Pinpoint the cell where the given text exists, returning its (X, Y) midpoint coordinate. 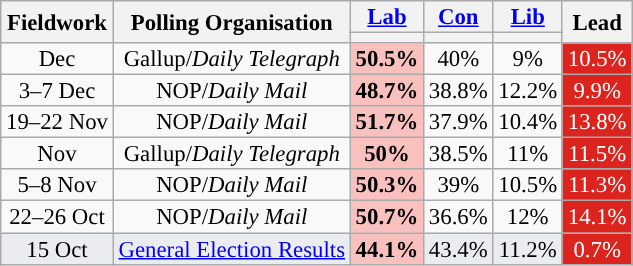
Dec (57, 59)
43.4% (458, 249)
38.8% (458, 91)
51.7% (386, 122)
50.5% (386, 59)
9.9% (596, 91)
Nov (57, 154)
Lab (386, 17)
13.8% (596, 122)
44.1% (386, 249)
36.6% (458, 217)
12.2% (528, 91)
10.4% (528, 122)
11.3% (596, 186)
50.7% (386, 217)
22–26 Oct (57, 217)
11% (528, 154)
38.5% (458, 154)
12% (528, 217)
14.1% (596, 217)
39% (458, 186)
9% (528, 59)
48.7% (386, 91)
5–8 Nov (57, 186)
15 Oct (57, 249)
Lead (596, 22)
37.9% (458, 122)
Fieldwork (57, 22)
3–7 Dec (57, 91)
11.5% (596, 154)
19–22 Nov (57, 122)
50% (386, 154)
Lib (528, 17)
Con (458, 17)
50.3% (386, 186)
Polling Organisation (232, 22)
General Election Results (232, 249)
11.2% (528, 249)
40% (458, 59)
0.7% (596, 249)
